Capture the cell that displays the provided text and extract its (X, Y) central coordinate. 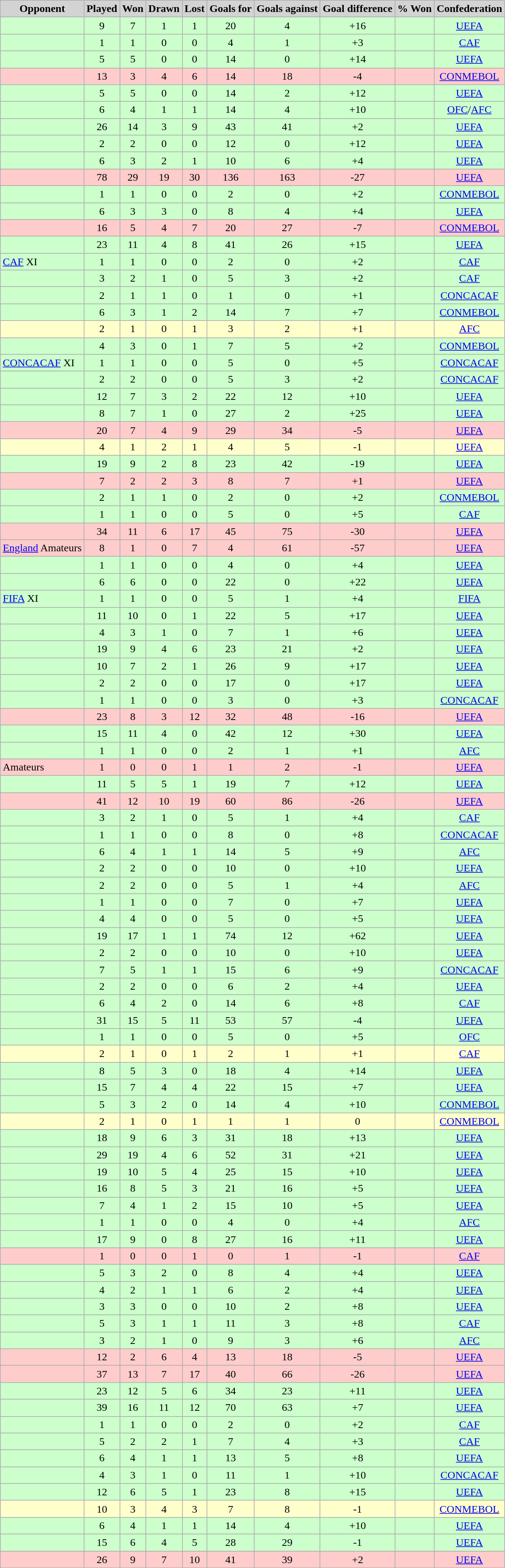
75 (287, 531)
Lost (194, 9)
74 (230, 936)
-30 (358, 531)
+13 (358, 1138)
30 (194, 177)
+22 (358, 582)
43 (230, 127)
66 (287, 1374)
Goals for (230, 9)
37 (102, 1374)
-57 (358, 548)
136 (230, 177)
28 (230, 1542)
-19 (358, 464)
OFC/AFC (470, 110)
FIFA (470, 599)
Goal difference (358, 9)
78 (102, 177)
40 (230, 1374)
63 (287, 1408)
Confederation (470, 9)
86 (287, 801)
Opponent (43, 9)
60 (230, 801)
Amateurs (43, 767)
+21 (358, 1155)
53 (230, 1020)
-16 (358, 716)
25 (230, 1172)
Played (102, 9)
48 (287, 716)
OFC (470, 1037)
57 (287, 1020)
-27 (358, 177)
+25 (358, 413)
+30 (358, 733)
+16 (358, 26)
% Won (415, 9)
Drawn (164, 9)
163 (287, 177)
-7 (358, 228)
CONCACAF XI (43, 363)
61 (287, 548)
32 (230, 716)
45 (230, 531)
Won (133, 9)
CAF XI (43, 262)
FIFA XI (43, 599)
England Amateurs (43, 548)
70 (230, 1408)
52 (230, 1155)
+62 (358, 936)
Goals against (287, 9)
